For the text-containing cell, return its midpoint in [x, y] coordinate format. 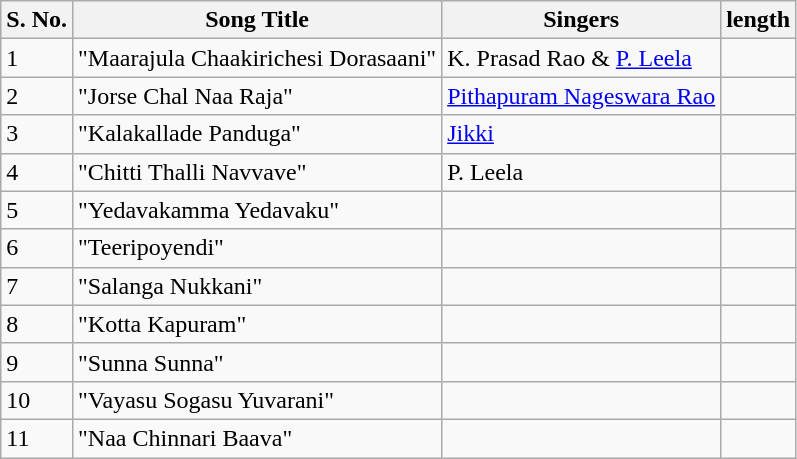
"Yedavakamma Yedavaku" [256, 210]
S. No. [37, 20]
"Maarajula Chaakirichesi Dorasaani" [256, 58]
5 [37, 210]
"Sunna Sunna" [256, 362]
"Jorse Chal Naa Raja" [256, 96]
K. Prasad Rao & P. Leela [582, 58]
7 [37, 286]
8 [37, 324]
"Salanga Nukkani" [256, 286]
"Vayasu Sogasu Yuvarani" [256, 400]
9 [37, 362]
3 [37, 134]
"Naa Chinnari Baava" [256, 438]
length [758, 20]
Pithapuram Nageswara Rao [582, 96]
2 [37, 96]
"Kalakallade Panduga" [256, 134]
Song Title [256, 20]
"Chitti Thalli Navvave" [256, 172]
"Teeripoyendi" [256, 248]
P. Leela [582, 172]
1 [37, 58]
11 [37, 438]
Jikki [582, 134]
"Kotta Kapuram" [256, 324]
4 [37, 172]
6 [37, 248]
Singers [582, 20]
10 [37, 400]
